Return the [X, Y] coordinate for the center point of the cell that contains the specified text.  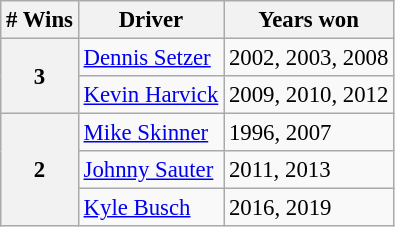
Driver [150, 20]
2011, 2013 [309, 170]
1996, 2007 [309, 133]
Kyle Busch [150, 208]
2 [40, 170]
Mike Skinner [150, 133]
# Wins [40, 20]
Johnny Sauter [150, 170]
2002, 2003, 2008 [309, 58]
2009, 2010, 2012 [309, 95]
3 [40, 76]
Dennis Setzer [150, 58]
2016, 2019 [309, 208]
Years won [309, 20]
Kevin Harvick [150, 95]
